Output the (x, y) coordinate of the center of the cell containing the given text.  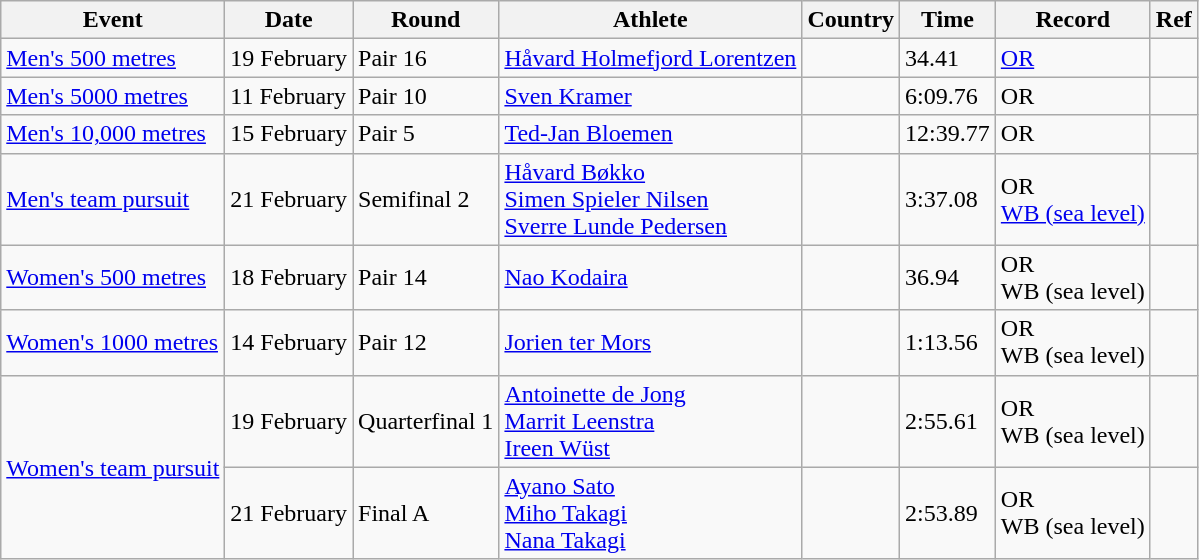
18 February (289, 278)
Women's 500 metres (113, 278)
Pair 10 (426, 96)
Pair 14 (426, 278)
Pair 16 (426, 58)
Men's 5000 metres (113, 96)
Ayano SatoMiho TakagiNana Takagi (650, 513)
11 February (289, 96)
Time (948, 20)
Ted-Jan Bloemen (650, 134)
6:09.76 (948, 96)
Pair 12 (426, 342)
Antoinette de JongMarrit LeenstraIreen Wüst (650, 421)
15 February (289, 134)
Final A (426, 513)
36.94 (948, 278)
Håvard BøkkoSimen Spieler NilsenSverre Lunde Pedersen (650, 199)
Jorien ter Mors (650, 342)
Event (113, 20)
Men's team pursuit (113, 199)
Semifinal 2 (426, 199)
34.41 (948, 58)
Record (1072, 20)
Quarterfinal 1 (426, 421)
2:53.89 (948, 513)
Pair 5 (426, 134)
Håvard Holmefjord Lorentzen (650, 58)
Athlete (650, 20)
Women's 1000 metres (113, 342)
Country (851, 20)
Men's 10,000 metres (113, 134)
Men's 500 metres (113, 58)
12:39.77 (948, 134)
Ref (1174, 20)
Nao Kodaira (650, 278)
Round (426, 20)
14 February (289, 342)
2:55.61 (948, 421)
Women's team pursuit (113, 467)
1:13.56 (948, 342)
Sven Kramer (650, 96)
3:37.08 (948, 199)
Date (289, 20)
